Return [X, Y] of the center of cell containing provided text 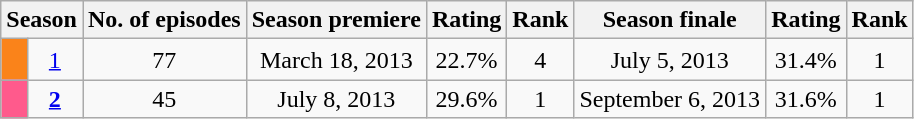
March 18, 2013 [336, 60]
22.7% [466, 60]
4 [540, 60]
No. of episodes [164, 20]
31.4% [806, 60]
July 5, 2013 [670, 60]
July 8, 2013 [336, 99]
Season [42, 20]
77 [164, 60]
2 [54, 99]
29.6% [466, 99]
September 6, 2013 [670, 99]
45 [164, 99]
Season finale [670, 20]
31.6% [806, 99]
Season premiere [336, 20]
